From the cell containing the given text, extract its center point as (X, Y) coordinate. 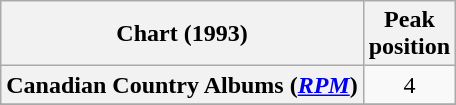
Canadian Country Albums (RPM) (182, 85)
4 (409, 85)
Peakposition (409, 34)
Chart (1993) (182, 34)
